Find where the given text appears and provide that cell's center as (X, Y) coordinate. 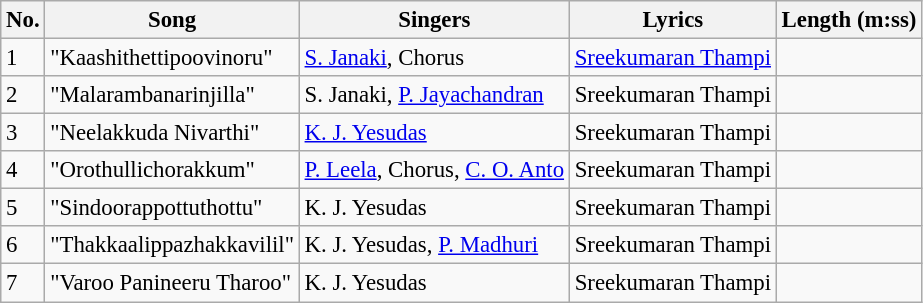
Lyrics (672, 20)
6 (23, 245)
"Varoo Panineeru Tharoo" (172, 283)
K. J. Yesudas, P. Madhuri (434, 245)
7 (23, 283)
S. Janaki, P. Jayachandran (434, 95)
"Thakkaalippazhakkavilil" (172, 245)
4 (23, 170)
1 (23, 58)
3 (23, 133)
Length (m:ss) (848, 20)
2 (23, 95)
No. (23, 20)
Singers (434, 20)
P. Leela, Chorus, C. O. Anto (434, 170)
"Neelakkuda Nivarthi" (172, 133)
"Orothullichorakkum" (172, 170)
"Kaashithettipoovinoru" (172, 58)
"Malarambanarinjilla" (172, 95)
"Sindoorappottuthottu" (172, 208)
5 (23, 208)
S. Janaki, Chorus (434, 58)
Song (172, 20)
